Determine the [X, Y] coordinate at the center of the cell enclosing the given text.  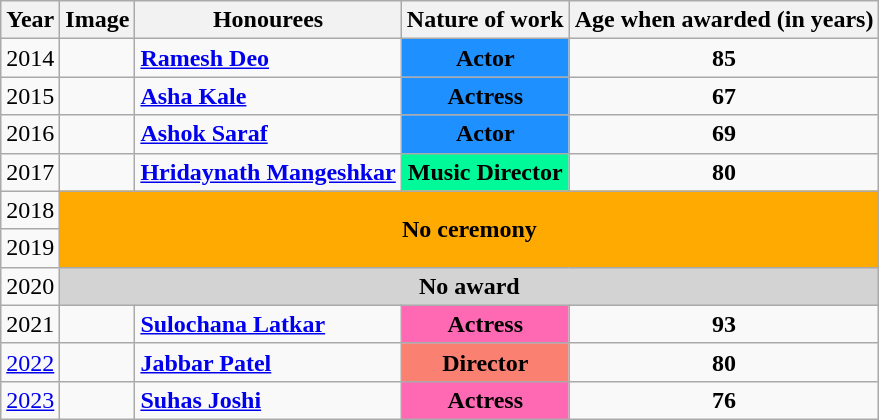
Age when awarded (in years) [724, 20]
No ceremony [470, 229]
2020 [30, 286]
Honourees [268, 20]
Sulochana Latkar [268, 324]
Nature of work [485, 20]
Ashok Saraf [268, 134]
2023 [30, 400]
2021 [30, 324]
93 [724, 324]
Director [485, 362]
Asha Kale [268, 96]
Year [30, 20]
Image [98, 20]
2017 [30, 172]
Jabbar Patel [268, 362]
Hridaynath Mangeshkar [268, 172]
Music Director [485, 172]
2016 [30, 134]
67 [724, 96]
69 [724, 134]
2022 [30, 362]
2014 [30, 58]
Suhas Joshi [268, 400]
76 [724, 400]
Ramesh Deo [268, 58]
No award [470, 286]
2015 [30, 96]
85 [724, 58]
2019 [30, 248]
2018 [30, 210]
